Return (x, y) of the center of cell containing provided text 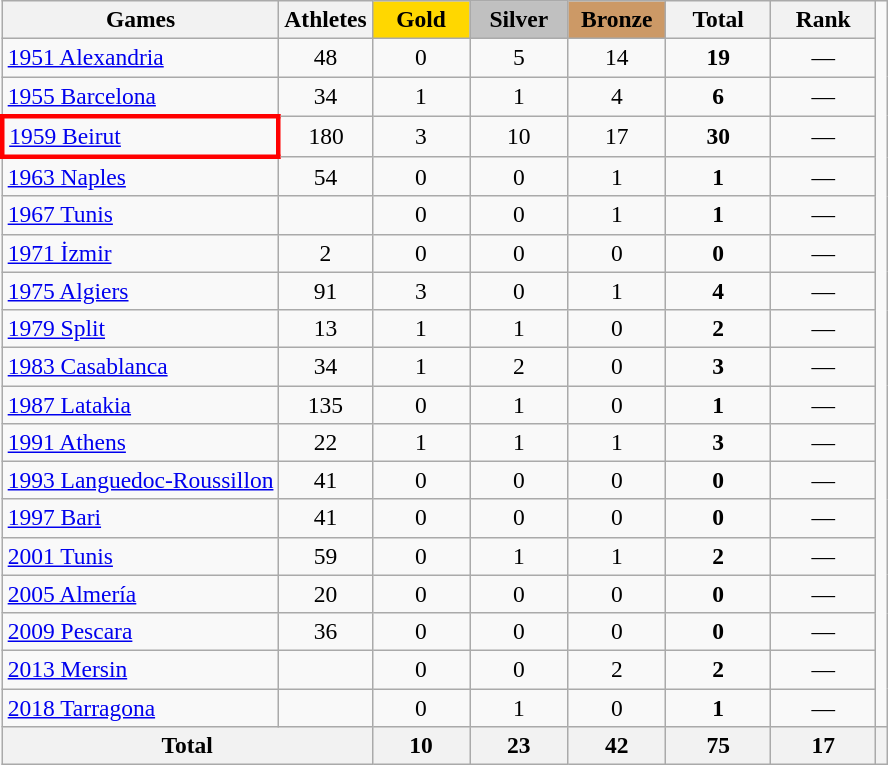
Silver (519, 19)
Bronze (617, 19)
180 (326, 136)
19 (718, 57)
48 (326, 57)
1959 Beirut (140, 136)
1983 Casablanca (140, 366)
2018 Tarragona (140, 707)
1955 Barcelona (140, 96)
13 (326, 328)
6 (718, 96)
23 (519, 745)
1979 Split (140, 328)
1975 Algiers (140, 291)
1997 Bari (140, 518)
Gold (421, 19)
135 (326, 404)
2001 Tunis (140, 556)
54 (326, 176)
1987 Latakia (140, 404)
1971 İzmir (140, 253)
Athletes (326, 19)
5 (519, 57)
14 (617, 57)
1963 Naples (140, 176)
20 (326, 594)
22 (326, 442)
2013 Mersin (140, 669)
36 (326, 631)
1993 Languedoc-Roussillon (140, 480)
2009 Pescara (140, 631)
30 (718, 136)
Games (140, 19)
91 (326, 291)
1991 Athens (140, 442)
1951 Alexandria (140, 57)
42 (617, 745)
Rank (824, 19)
2005 Almería (140, 594)
1967 Tunis (140, 215)
59 (326, 556)
75 (718, 745)
